From the cell containing the given text, extract its center point as (x, y) coordinate. 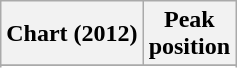
Chart (2012) (72, 34)
Peakposition (189, 34)
